From the cell containing the given text, extract its center point as [x, y] coordinate. 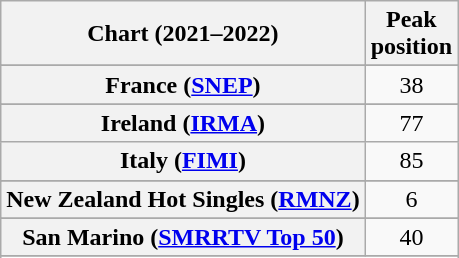
Italy (FIMI) [183, 161]
Peakposition [411, 34]
77 [411, 123]
40 [411, 237]
85 [411, 161]
San Marino (SMRRTV Top 50) [183, 237]
38 [411, 85]
6 [411, 199]
Chart (2021–2022) [183, 34]
Ireland (IRMA) [183, 123]
New Zealand Hot Singles (RMNZ) [183, 199]
France (SNEP) [183, 85]
